For the text-containing cell, return its midpoint in (X, Y) coordinate format. 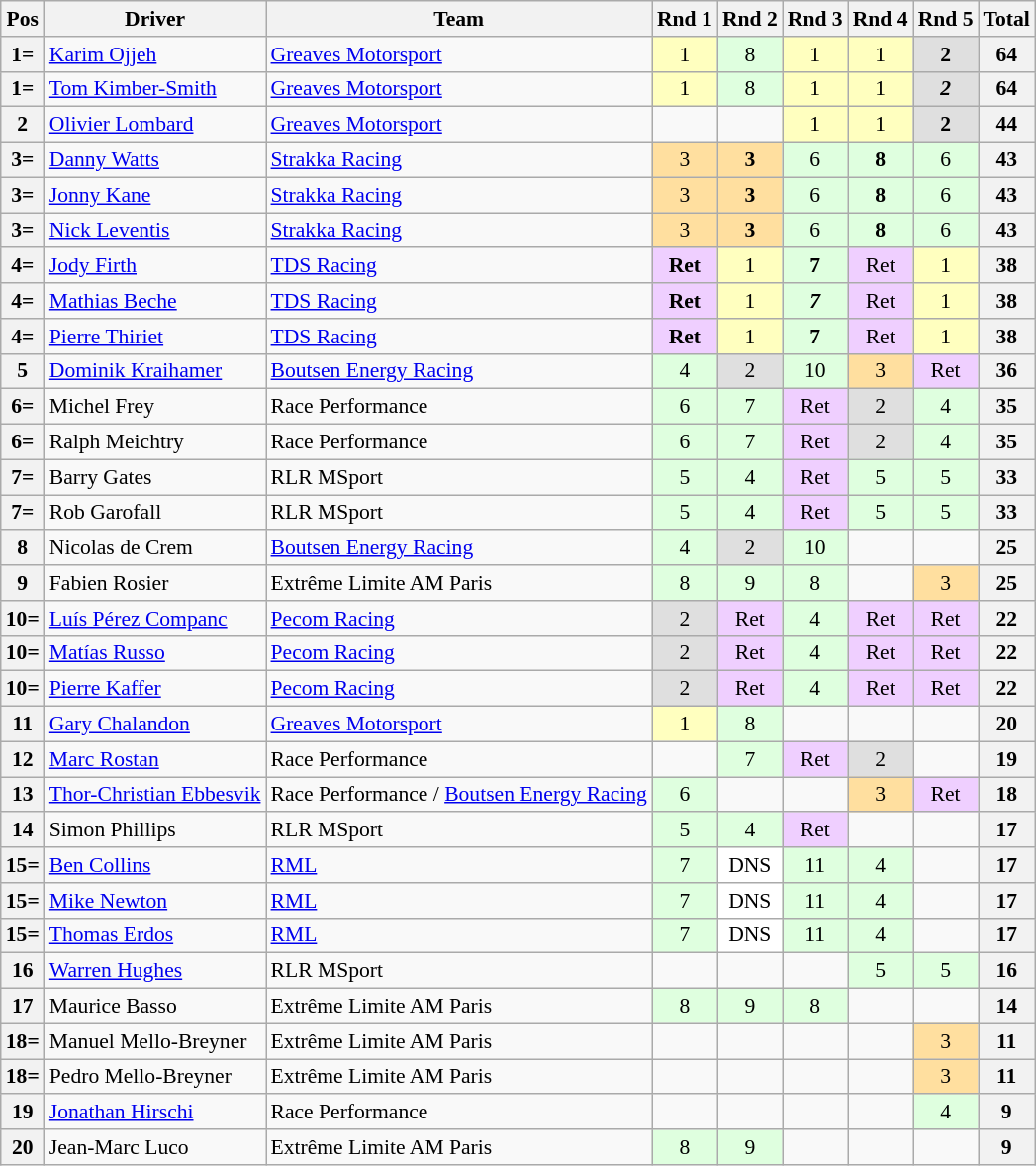
Jonathan Hirschi (155, 1113)
12 (23, 759)
Driver (155, 19)
Olivier Lombard (155, 125)
Matías Russo (155, 653)
Thomas Erdos (155, 935)
Jean-Marc Luco (155, 1147)
Rob Garofall (155, 513)
Karim Ojjeh (155, 54)
Tom Kimber-Smith (155, 89)
Thor-Christian Ebbesvik (155, 795)
Simon Phillips (155, 830)
Manuel Mello-Breyner (155, 1041)
Total (1007, 19)
Rnd 4 (881, 19)
44 (1007, 125)
Danny Watts (155, 160)
Maurice Basso (155, 1007)
Team (458, 19)
Gary Chalandon (155, 725)
13 (23, 795)
Luís Pérez Companc (155, 619)
Dominik Kraihamer (155, 371)
Nicolas de Crem (155, 548)
Warren Hughes (155, 971)
Mike Newton (155, 901)
Rnd 5 (946, 19)
Rnd 1 (685, 19)
Race Performance / Boutsen Energy Racing (458, 795)
Pos (23, 19)
Mathias Beche (155, 301)
Pierre Thiriet (155, 337)
18 (1007, 795)
36 (1007, 371)
Nick Leventis (155, 231)
Fabien Rosier (155, 583)
Jody Firth (155, 266)
Pierre Kaffer (155, 689)
Ralph Meichtry (155, 442)
Marc Rostan (155, 759)
Rnd 3 (815, 19)
Jonny Kane (155, 195)
Barry Gates (155, 477)
Pedro Mello-Breyner (155, 1077)
Michel Frey (155, 407)
Ben Collins (155, 865)
Rnd 2 (750, 19)
